Return the (x, y) coordinate for the center point of the cell that contains the specified text.  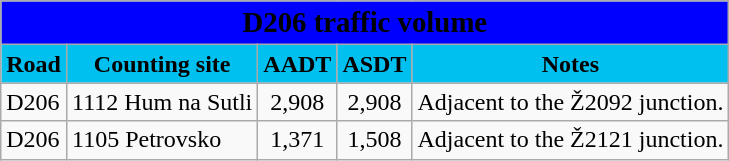
Counting site (162, 64)
1105 Petrovsko (162, 140)
Adjacent to the Ž2121 junction. (570, 140)
1112 Hum na Sutli (162, 102)
Adjacent to the Ž2092 junction. (570, 102)
D206 traffic volume (365, 23)
1,508 (374, 140)
ASDT (374, 64)
1,371 (298, 140)
Road (34, 64)
AADT (298, 64)
Notes (570, 64)
